Find where the given text appears and provide that cell's center as (X, Y) coordinate. 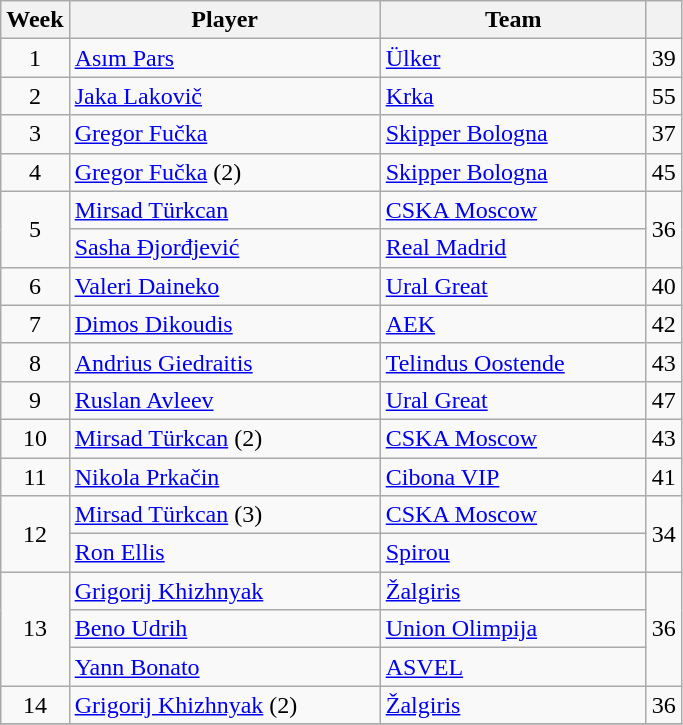
AEK (513, 324)
Mirsad Türkcan (224, 210)
3 (35, 134)
6 (35, 286)
Telindus Oostende (513, 362)
Player (224, 20)
Ron Ellis (224, 553)
Yann Bonato (224, 667)
Spirou (513, 553)
Krka (513, 96)
10 (35, 438)
Jaka Lakovič (224, 96)
40 (664, 286)
42 (664, 324)
Ülker (513, 58)
Week (35, 20)
41 (664, 477)
Nikola Prkačin (224, 477)
2 (35, 96)
Andrius Giedraitis (224, 362)
7 (35, 324)
55 (664, 96)
Grigorij Khizhnyak (2) (224, 705)
14 (35, 705)
8 (35, 362)
Dimos Dikoudis (224, 324)
Asım Pars (224, 58)
4 (35, 172)
Grigorij Khizhnyak (224, 591)
Team (513, 20)
Gregor Fučka (2) (224, 172)
Sasha Đjorđjević (224, 248)
39 (664, 58)
12 (35, 534)
Beno Udrih (224, 629)
Gregor Fučka (224, 134)
34 (664, 534)
5 (35, 229)
11 (35, 477)
9 (35, 400)
37 (664, 134)
45 (664, 172)
Union Olimpija (513, 629)
Valeri Daineko (224, 286)
Mirsad Türkcan (2) (224, 438)
1 (35, 58)
Real Madrid (513, 248)
47 (664, 400)
13 (35, 629)
ASVEL (513, 667)
Ruslan Avleev (224, 400)
Mirsad Türkcan (3) (224, 515)
Cibona VIP (513, 477)
